Locate the cell with the specified text and output its (x, y) center coordinate. 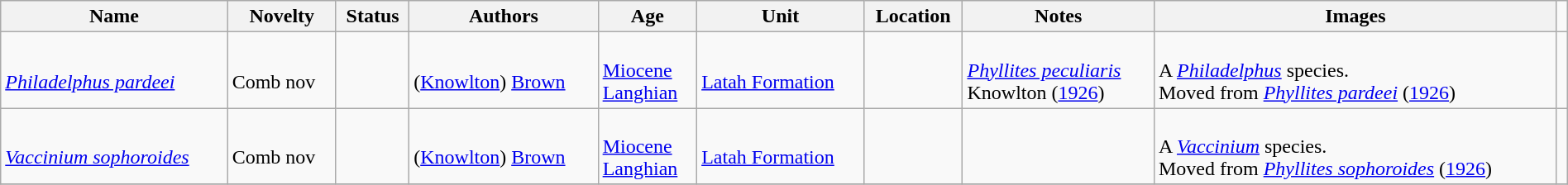
Unit (781, 17)
Location (913, 17)
A Philadelphus species. Moved from Phyllites pardeei (1926) (1355, 70)
Novelty (281, 17)
Notes (1059, 17)
Philadelphus pardeei (114, 70)
Images (1355, 17)
A Vaccinium species. Moved from Phyllites sophoroides (1926) (1355, 146)
Phyllites peculiaris Knowlton (1926) (1059, 70)
Status (372, 17)
Age (648, 17)
Name (114, 17)
Authors (504, 17)
Vaccinium sophoroides (114, 146)
